Search for the cell housing the specified text and yield its (x, y) center coordinate. 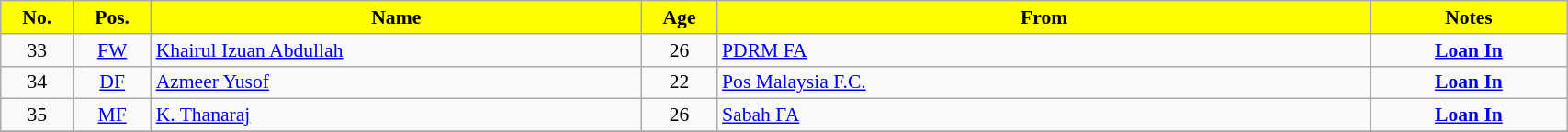
Pos Malaysia F.C. (1043, 82)
Name (397, 17)
FW (112, 50)
Azmeer Yusof (397, 82)
Pos. (112, 17)
K. Thanaraj (397, 115)
22 (680, 82)
Notes (1468, 17)
DF (112, 82)
34 (37, 82)
35 (37, 115)
Khairul Izuan Abdullah (397, 50)
PDRM FA (1043, 50)
MF (112, 115)
Age (680, 17)
From (1043, 17)
No. (37, 17)
Sabah FA (1043, 115)
33 (37, 50)
